Detect which cell encompasses the target text, then output its (X, Y) center coordinate. 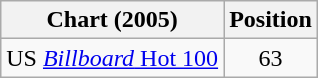
Position (271, 20)
63 (271, 58)
Chart (2005) (112, 20)
US Billboard Hot 100 (112, 58)
